For the text-containing cell, return its midpoint in (X, Y) coordinate format. 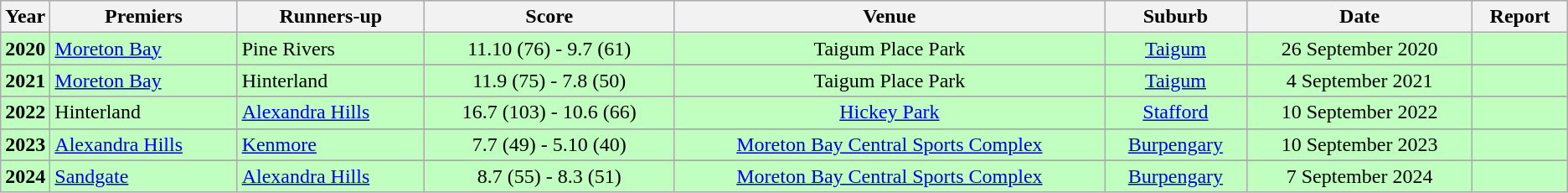
Report (1519, 17)
Year (25, 17)
Suburb (1176, 17)
Runners-up (330, 17)
2022 (25, 112)
Sandgate (144, 176)
Date (1359, 17)
8.7 (55) - 8.3 (51) (549, 176)
Premiers (144, 17)
11.9 (75) - 7.8 (50) (549, 81)
10 September 2022 (1359, 112)
Pine Rivers (330, 49)
Score (549, 17)
10 September 2023 (1359, 144)
7.7 (49) - 5.10 (40) (549, 144)
11.10 (76) - 9.7 (61) (549, 49)
16.7 (103) - 10.6 (66) (549, 112)
Venue (890, 17)
2024 (25, 176)
26 September 2020 (1359, 49)
2020 (25, 49)
2023 (25, 144)
2021 (25, 81)
Stafford (1176, 112)
Hickey Park (890, 112)
7 September 2024 (1359, 176)
Kenmore (330, 144)
4 September 2021 (1359, 81)
